For the text-containing cell, return its midpoint in (X, Y) coordinate format. 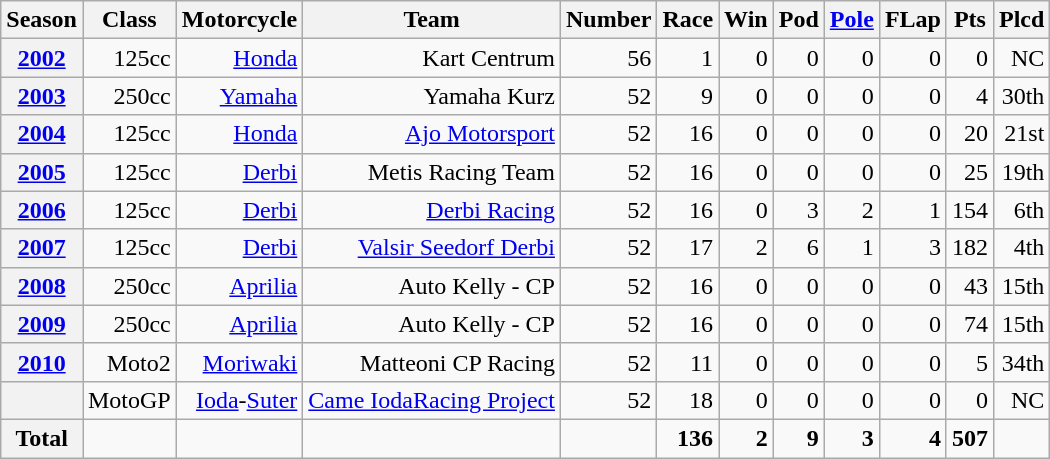
11 (688, 362)
2008 (42, 286)
2003 (42, 96)
Race (688, 20)
2004 (42, 134)
Win (746, 20)
20 (970, 134)
182 (970, 248)
17 (688, 248)
2009 (42, 324)
Ioda-Suter (240, 400)
FLap (912, 20)
Team (432, 20)
MotoGP (129, 400)
Derbi Racing (432, 210)
Pole (852, 20)
21st (1021, 134)
Valsir Seedorf Derbi (432, 248)
Pts (970, 20)
Season (42, 20)
Matteoni CP Racing (432, 362)
154 (970, 210)
Plcd (1021, 20)
Yamaha (240, 96)
Number (608, 20)
136 (688, 438)
30th (1021, 96)
Total (42, 438)
2005 (42, 172)
6th (1021, 210)
Came IodaRacing Project (432, 400)
34th (1021, 362)
Motorcycle (240, 20)
5 (970, 362)
43 (970, 286)
25 (970, 172)
18 (688, 400)
2010 (42, 362)
4th (1021, 248)
2007 (42, 248)
Moto2 (129, 362)
19th (1021, 172)
2002 (42, 58)
2006 (42, 210)
74 (970, 324)
Metis Racing Team (432, 172)
Moriwaki (240, 362)
507 (970, 438)
Ajo Motorsport (432, 134)
Yamaha Kurz (432, 96)
Pod (798, 20)
56 (608, 58)
6 (798, 248)
Class (129, 20)
Kart Centrum (432, 58)
